Provide the [X, Y] coordinate of the cell's center where the given text is located.  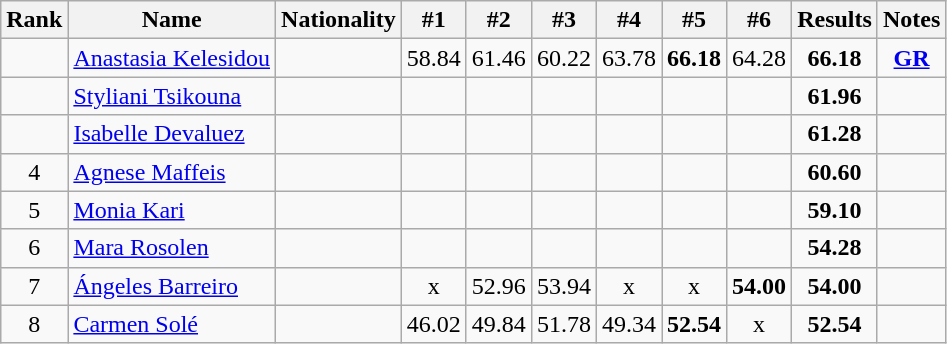
GR [911, 58]
61.46 [498, 58]
61.28 [835, 134]
60.22 [564, 58]
53.94 [564, 286]
Monia Kari [172, 210]
61.96 [835, 96]
Rank [34, 20]
Name [172, 20]
Agnese Maffeis [172, 172]
49.34 [628, 324]
4 [34, 172]
Styliani Tsikouna [172, 96]
49.84 [498, 324]
63.78 [628, 58]
Carmen Solé [172, 324]
#4 [628, 20]
6 [34, 248]
8 [34, 324]
59.10 [835, 210]
#5 [694, 20]
58.84 [434, 58]
#6 [760, 20]
51.78 [564, 324]
Nationality [339, 20]
7 [34, 286]
Isabelle Devaluez [172, 134]
Ángeles Barreiro [172, 286]
52.96 [498, 286]
54.28 [835, 248]
5 [34, 210]
Results [835, 20]
#1 [434, 20]
Anastasia Kelesidou [172, 58]
#2 [498, 20]
64.28 [760, 58]
Notes [911, 20]
60.60 [835, 172]
Mara Rosolen [172, 248]
#3 [564, 20]
46.02 [434, 324]
